Search for the cell housing the specified text and yield its (X, Y) center coordinate. 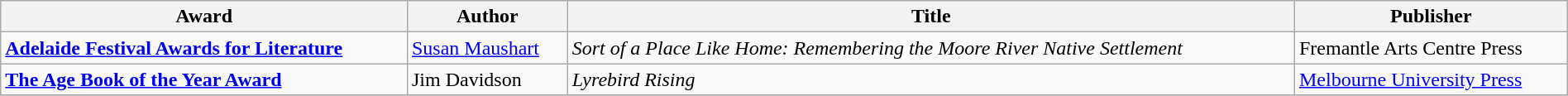
Adelaide Festival Awards for Literature (204, 48)
Jim Davidson (487, 79)
The Age Book of the Year Award (204, 79)
Title (931, 17)
Sort of a Place Like Home: Remembering the Moore River Native Settlement (931, 48)
Author (487, 17)
Award (204, 17)
Fremantle Arts Centre Press (1431, 48)
Susan Maushart (487, 48)
Lyrebird Rising (931, 79)
Publisher (1431, 17)
Melbourne University Press (1431, 79)
